Return the [X, Y] coordinate for the center point of the cell that contains the specified text.  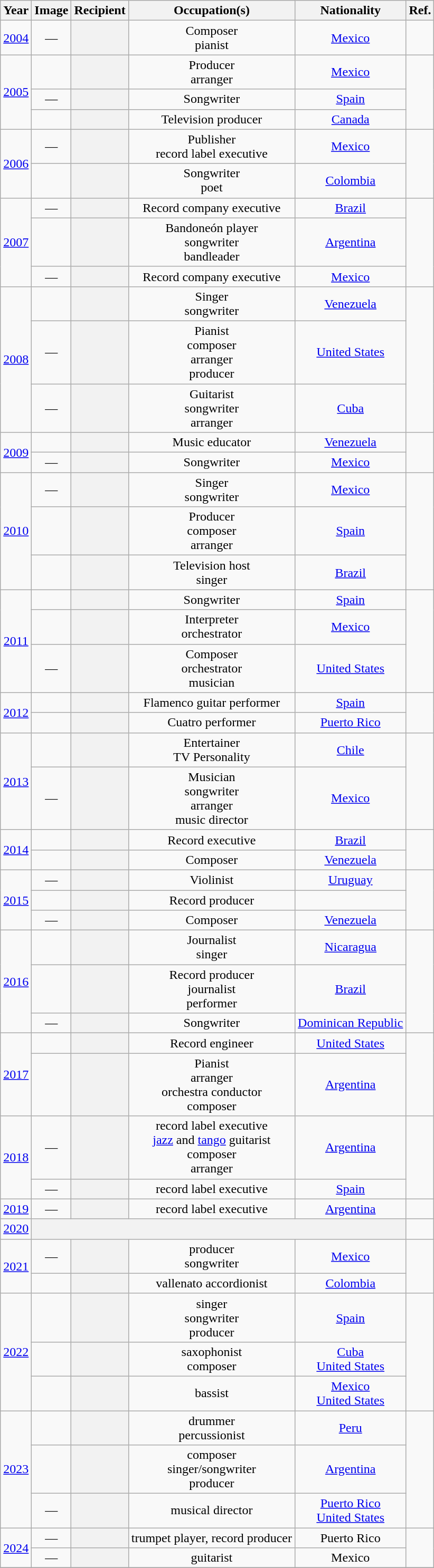
Year [16, 11]
2020 [16, 1229]
Pianistcomposerarrangerproducer [211, 352]
2004 [16, 38]
Cuatro performer [211, 723]
EntertainerTV Personality [211, 750]
2011 [16, 641]
composersinger/songwriterproducer [211, 1469]
Journalistsinger [211, 947]
2022 [16, 1352]
producersongwriter [211, 1256]
Dominican Republic [351, 1023]
Recipient [100, 11]
Bandoneón playersongwriterbandleader [211, 242]
Interpreterorchestrator [211, 627]
Composerpianist [211, 38]
guitarist [211, 1558]
CubaUnited States [351, 1359]
MexicoUnited States [351, 1393]
2017 [16, 1075]
Producercomposerarranger [211, 531]
Pianistarrangerorchestra conductorcomposer [211, 1084]
singersongwriterproducer [211, 1317]
Peru [351, 1427]
2010 [16, 531]
Record producerjournalistperformer [211, 989]
Producerarranger [211, 72]
2008 [16, 359]
2021 [16, 1266]
2014 [16, 850]
Ref. [420, 11]
Record executive [211, 840]
saxophonistcomposer [211, 1359]
2012 [16, 713]
2024 [16, 1548]
Musiciansongwriterarrangermusic director [211, 799]
Flamenco guitar performer [211, 703]
Occupation(s) [211, 11]
2015 [16, 900]
trumpet player, record producer [211, 1538]
2018 [16, 1157]
Record engineer [211, 1043]
Nationality [351, 11]
Composerorchestratormusician [211, 668]
Canada [351, 119]
musical director [211, 1511]
drummerpercussionist [211, 1427]
vallenato accordionist [211, 1283]
Cuba [351, 408]
2016 [16, 982]
Publisherrecord label executive [211, 147]
2013 [16, 781]
Chile [351, 750]
Television producer [211, 119]
2007 [16, 242]
Songwriterpoet [211, 180]
Image [52, 11]
Nicaragua [351, 947]
Television hostsinger [211, 573]
Puerto RicoUnited States [351, 1511]
2006 [16, 163]
2005 [16, 92]
Violinist [211, 880]
record label executivejazz and tango guitaristcomposerarranger [211, 1148]
2009 [16, 453]
Uruguay [351, 880]
bassist [211, 1393]
2023 [16, 1469]
Record producer [211, 900]
Guitaristsongwriterarranger [211, 408]
2019 [16, 1209]
Music educator [211, 442]
